Determine the [x, y] coordinate at the center of the cell enclosing the given text.  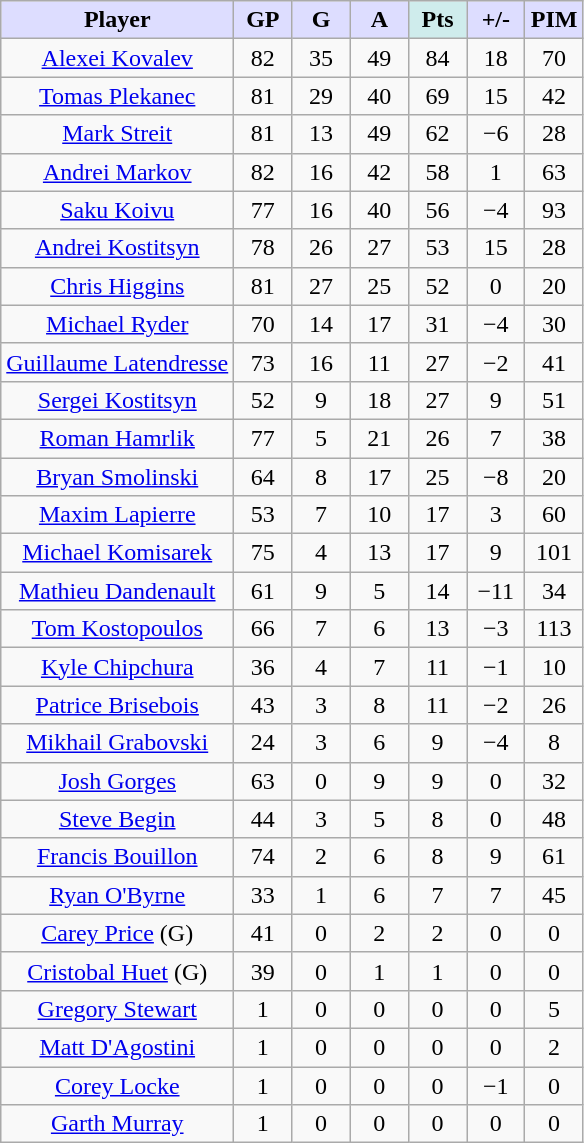
−3 [496, 629]
33 [263, 895]
Player [118, 20]
60 [554, 515]
58 [437, 172]
74 [263, 857]
Chris Higgins [118, 286]
36 [263, 667]
+/- [496, 20]
Michael Ryder [118, 324]
30 [554, 324]
GP [263, 20]
21 [379, 438]
101 [554, 553]
45 [554, 895]
62 [437, 134]
78 [263, 248]
Corey Locke [118, 1085]
Alexei Kovalev [118, 58]
Garth Murray [118, 1124]
38 [554, 438]
69 [437, 96]
Guillaume Latendresse [118, 362]
−8 [496, 477]
A [379, 20]
Michael Komisarek [118, 553]
Pts [437, 20]
73 [263, 362]
31 [437, 324]
Matt D'Agostini [118, 1047]
44 [263, 819]
48 [554, 819]
Josh Gorges [118, 781]
Mathieu Dandenault [118, 591]
Patrice Brisebois [118, 705]
−6 [496, 134]
51 [554, 400]
Roman Hamrlik [118, 438]
Mark Streit [118, 134]
Saku Koivu [118, 210]
Steve Begin [118, 819]
35 [321, 58]
34 [554, 591]
Bryan Smolinski [118, 477]
Carey Price (G) [118, 933]
24 [263, 743]
43 [263, 705]
Maxim Lapierre [118, 515]
G [321, 20]
Andrei Kostitsyn [118, 248]
Tom Kostopoulos [118, 629]
39 [263, 971]
66 [263, 629]
Francis Bouillon [118, 857]
75 [263, 553]
29 [321, 96]
−11 [496, 591]
64 [263, 477]
Cristobal Huet (G) [118, 971]
Kyle Chipchura [118, 667]
Sergei Kostitsyn [118, 400]
32 [554, 781]
Tomas Plekanec [118, 96]
93 [554, 210]
113 [554, 629]
Mikhail Grabovski [118, 743]
Andrei Markov [118, 172]
PIM [554, 20]
Ryan O'Byrne [118, 895]
56 [437, 210]
Gregory Stewart [118, 1009]
84 [437, 58]
